Determine the (X, Y) coordinate at the center of the cell enclosing the given text.  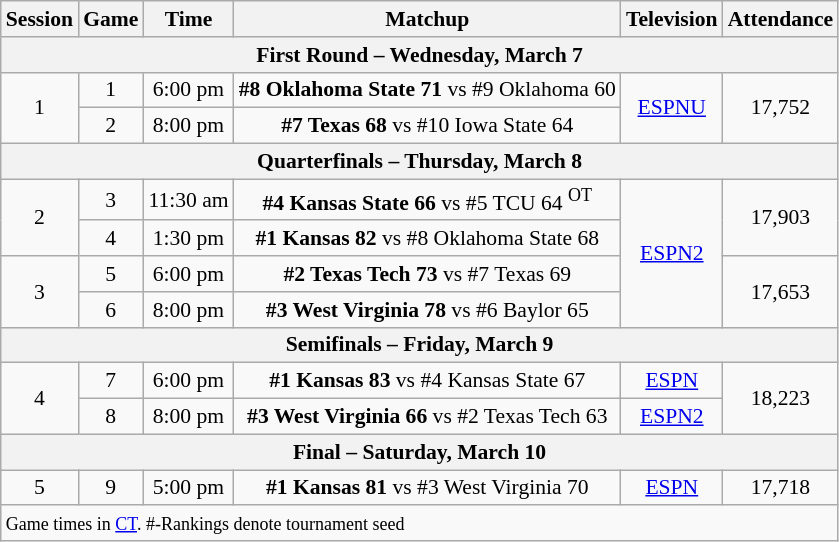
7 (110, 381)
#3 West Virginia 78 vs #6 Baylor 65 (428, 310)
Game (110, 19)
17,718 (781, 488)
Attendance (781, 19)
Semifinals – Friday, March 9 (420, 345)
9 (110, 488)
17,653 (781, 292)
Session (40, 19)
Quarterfinals – Thursday, March 8 (420, 162)
#4 Kansas State 66 vs #5 TCU 64 OT (428, 200)
Television (672, 19)
#1 Kansas 82 vs #8 Oklahoma State 68 (428, 239)
Time (188, 19)
#8 Oklahoma State 71 vs #9 Oklahoma 60 (428, 90)
17,752 (781, 108)
11:30 am (188, 200)
#1 Kansas 81 vs #3 West Virginia 70 (428, 488)
1:30 pm (188, 239)
18,223 (781, 398)
ESPNU (672, 108)
Matchup (428, 19)
Final – Saturday, March 10 (420, 452)
First Round – Wednesday, March 7 (420, 55)
#3 West Virginia 66 vs #2 Texas Tech 63 (428, 417)
#2 Texas Tech 73 vs #7 Texas 69 (428, 274)
5:00 pm (188, 488)
6 (110, 310)
Game times in CT. #-Rankings denote tournament seed (420, 524)
8 (110, 417)
#1 Kansas 83 vs #4 Kansas State 67 (428, 381)
#7 Texas 68 vs #10 Iowa State 64 (428, 126)
17,903 (781, 218)
